Capture the cell that displays the provided text and extract its [x, y] central coordinate. 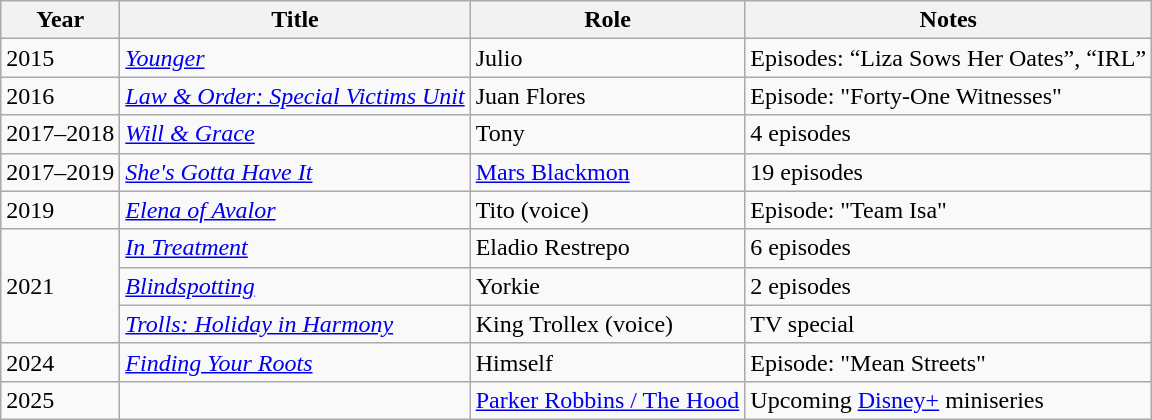
Will & Grace [295, 134]
Tony [608, 134]
19 episodes [948, 172]
TV special [948, 324]
Younger [295, 58]
2017–2019 [60, 172]
2016 [60, 96]
Blindspotting [295, 286]
Episode: "Team Isa" [948, 210]
2 episodes [948, 286]
Trolls: Holiday in Harmony [295, 324]
She's Gotta Have It [295, 172]
Tito (voice) [608, 210]
2015 [60, 58]
Episode: "Mean Streets" [948, 362]
Role [608, 20]
Finding Your Roots [295, 362]
2024 [60, 362]
Title [295, 20]
Notes [948, 20]
Upcoming Disney+ miniseries [948, 400]
Eladio Restrepo [608, 248]
Parker Robbins / The Hood [608, 400]
In Treatment [295, 248]
King Trollex (voice) [608, 324]
Elena of Avalor [295, 210]
Episodes: “Liza Sows Her Oates”, “IRL” [948, 58]
Episode: "Forty-One Witnesses" [948, 96]
2017–2018 [60, 134]
Year [60, 20]
Juan Flores [608, 96]
Julio [608, 58]
2019 [60, 210]
Mars Blackmon [608, 172]
6 episodes [948, 248]
Law & Order: Special Victims Unit [295, 96]
2025 [60, 400]
Yorkie [608, 286]
2021 [60, 286]
Himself [608, 362]
4 episodes [948, 134]
